Extract the [x, y] coordinate from the center of the cell holding the provided text.  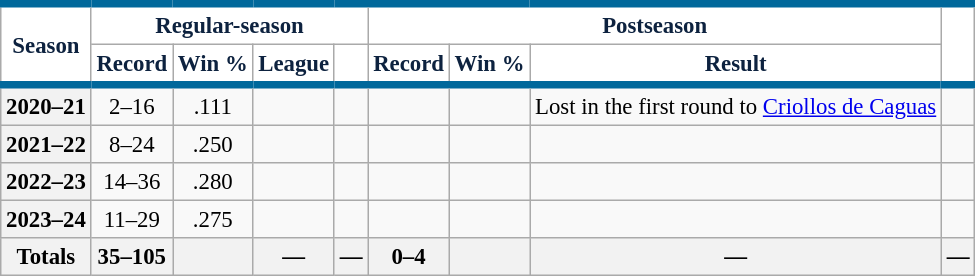
2021–22 [46, 145]
2023–24 [46, 220]
2022–23 [46, 182]
2–16 [132, 106]
Postseason [655, 24]
.111 [213, 106]
.250 [213, 145]
14–36 [132, 182]
Regular-season [230, 24]
.275 [213, 220]
8–24 [132, 145]
0–4 [408, 257]
35–105 [132, 257]
Season [46, 44]
Totals [46, 257]
2020–21 [46, 106]
.280 [213, 182]
League [294, 66]
Result [736, 66]
11–29 [132, 220]
Lost in the first round to Criollos de Caguas [736, 106]
